From the cell containing the given text, extract its center point as [x, y] coordinate. 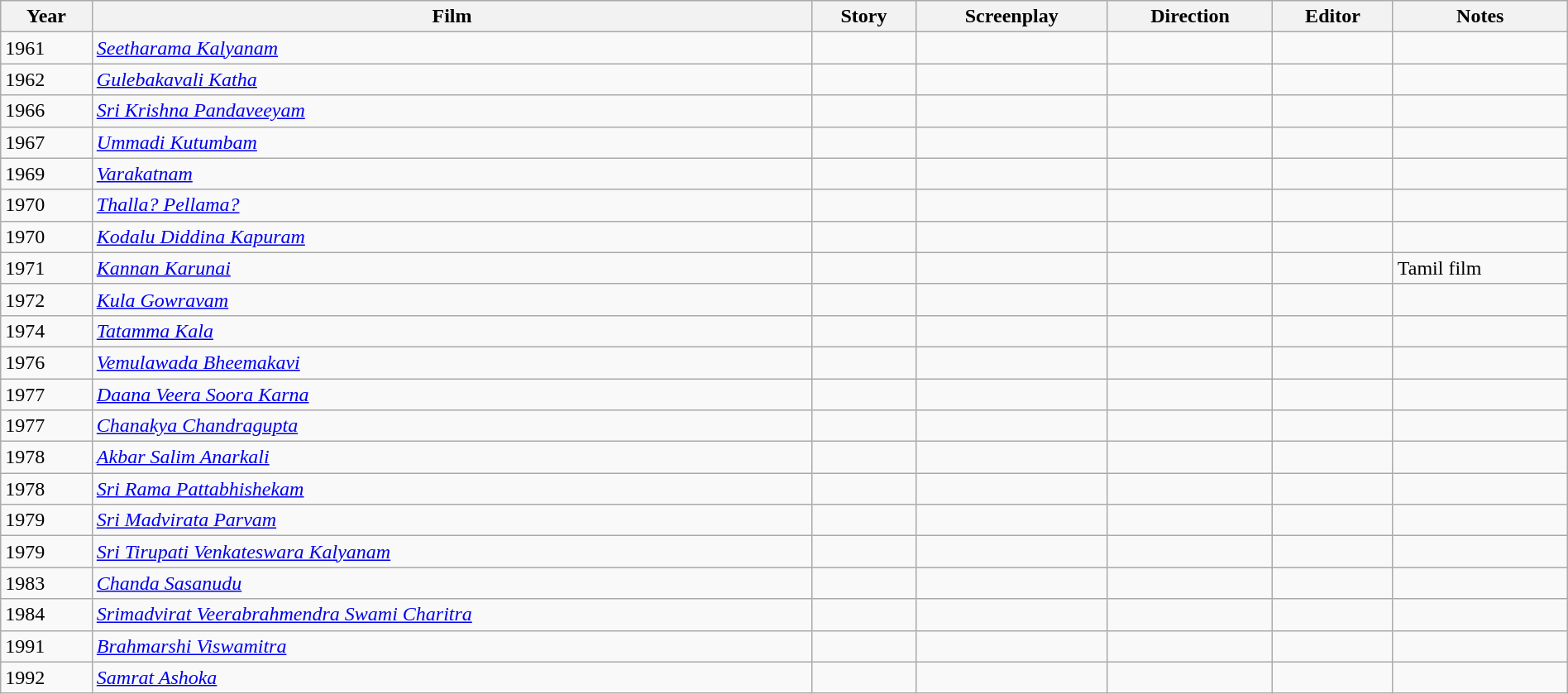
Kodalu Diddina Kapuram [452, 237]
1966 [46, 111]
1972 [46, 299]
Chanda Sasanudu [452, 583]
1984 [46, 615]
1991 [46, 646]
Story [863, 17]
1971 [46, 268]
1983 [46, 583]
Thalla? Pellama? [452, 205]
Tatamma Kala [452, 331]
1969 [46, 174]
Sri Tirupati Venkateswara Kalyanam [452, 552]
Screenplay [1011, 17]
1976 [46, 362]
Film [452, 17]
1974 [46, 331]
Sri Madvirata Parvam [452, 520]
Srimadvirat Veerabrahmendra Swami Charitra [452, 615]
Notes [1480, 17]
1967 [46, 142]
Seetharama Kalyanam [452, 48]
Year [46, 17]
1992 [46, 677]
Kannan Karunai [452, 268]
1962 [46, 79]
Direction [1190, 17]
1961 [46, 48]
Ummadi Kutumbam [452, 142]
Daana Veera Soora Karna [452, 395]
Chanakya Chandragupta [452, 426]
Gulebakavali Katha [452, 79]
Varakatnam [452, 174]
Sri Rama Pattabhishekam [452, 489]
Sri Krishna Pandaveeyam [452, 111]
Brahmarshi Viswamitra [452, 646]
Akbar Salim Anarkali [452, 457]
Vemulawada Bheemakavi [452, 362]
Kula Gowravam [452, 299]
Tamil film [1480, 268]
Editor [1333, 17]
Samrat Ashoka [452, 677]
